Pinpoint the cell where the given text exists, returning its [X, Y] midpoint coordinate. 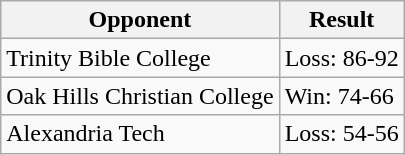
Loss: 54-56 [342, 134]
Loss: 86-92 [342, 58]
Win: 74-66 [342, 96]
Result [342, 20]
Oak Hills Christian College [140, 96]
Alexandria Tech [140, 134]
Opponent [140, 20]
Trinity Bible College [140, 58]
